Pinpoint the cell where the given text exists, returning its (X, Y) midpoint coordinate. 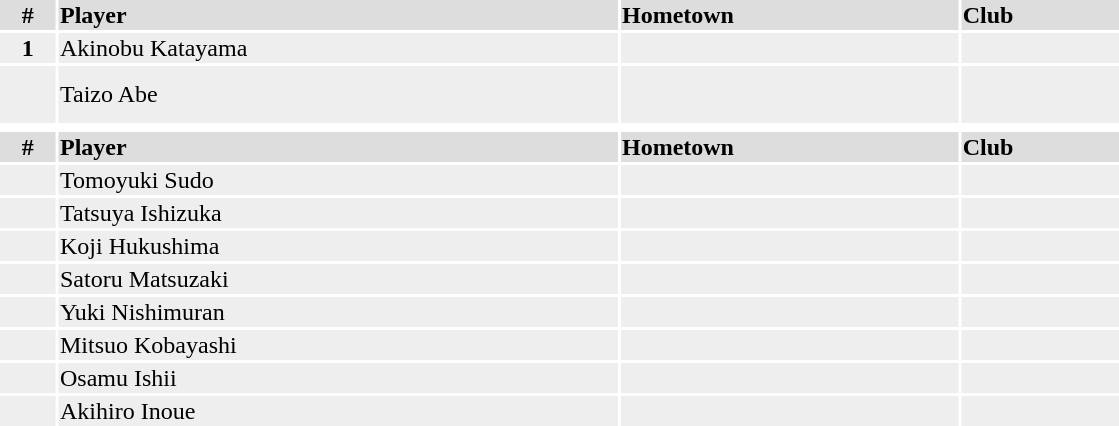
Satoru Matsuzaki (338, 279)
Koji Hukushima (338, 246)
Akihiro Inoue (338, 411)
Yuki Nishimuran (338, 312)
Mitsuo Kobayashi (338, 345)
Tatsuya Ishizuka (338, 213)
1 (28, 48)
Osamu Ishii (338, 378)
Tomoyuki Sudo (338, 180)
Taizo Abe (338, 94)
Akinobu Katayama (338, 48)
